Pinpoint the cell where the given text exists, returning its [X, Y] midpoint coordinate. 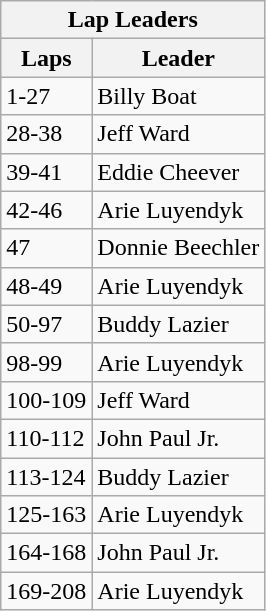
48-49 [46, 286]
125-163 [46, 515]
39-41 [46, 172]
47 [46, 248]
110-112 [46, 438]
Leader [178, 58]
Laps [46, 58]
Eddie Cheever [178, 172]
Billy Boat [178, 96]
28-38 [46, 134]
50-97 [46, 324]
164-168 [46, 553]
42-46 [46, 210]
Lap Leaders [133, 20]
113-124 [46, 477]
1-27 [46, 96]
Donnie Beechler [178, 248]
100-109 [46, 400]
98-99 [46, 362]
169-208 [46, 591]
